Find where the given text appears and provide that cell's center as [x, y] coordinate. 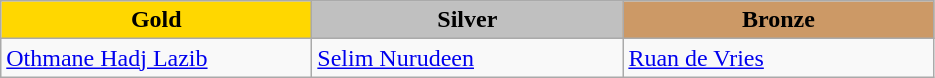
Ruan de Vries [778, 58]
Silver [468, 20]
Selim Nurudeen [468, 58]
Bronze [778, 20]
Othmane Hadj Lazib [156, 58]
Gold [156, 20]
